From the cell containing the given text, extract its center point as [x, y] coordinate. 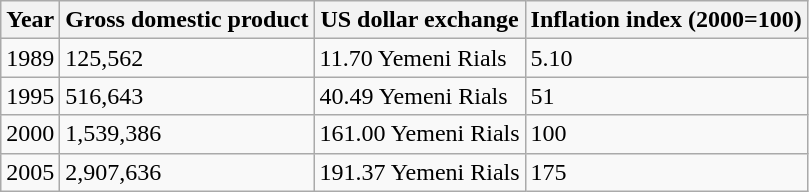
Gross domestic product [187, 20]
11.70 Yemeni Rials [420, 58]
161.00 Yemeni Rials [420, 134]
1995 [30, 96]
2000 [30, 134]
51 [666, 96]
1989 [30, 58]
Year [30, 20]
5.10 [666, 58]
Inflation index (2000=100) [666, 20]
US dollar exchange [420, 20]
125,562 [187, 58]
516,643 [187, 96]
2005 [30, 172]
175 [666, 172]
191.37 Yemeni Rials [420, 172]
100 [666, 134]
2,907,636 [187, 172]
1,539,386 [187, 134]
40.49 Yemeni Rials [420, 96]
